Provide the (X, Y) coordinate of the cell's center where the given text is located.  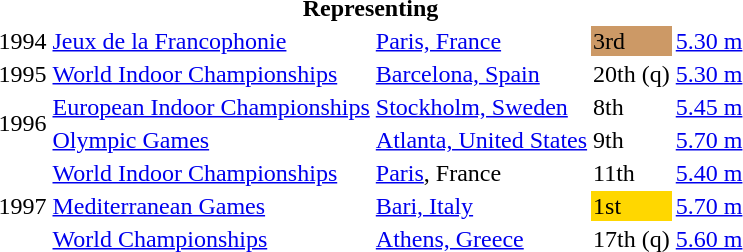
3rd (632, 41)
Olympic Games (211, 140)
Stockholm, Sweden (481, 107)
European Indoor Championships (211, 107)
1st (632, 206)
Jeux de la Francophonie (211, 41)
20th (q) (632, 74)
Barcelona, Spain (481, 74)
Atlanta, United States (481, 140)
Bari, Italy (481, 206)
Mediterranean Games (211, 206)
11th (632, 173)
9th (632, 140)
8th (632, 107)
